Return (x, y) of the center of cell containing provided text 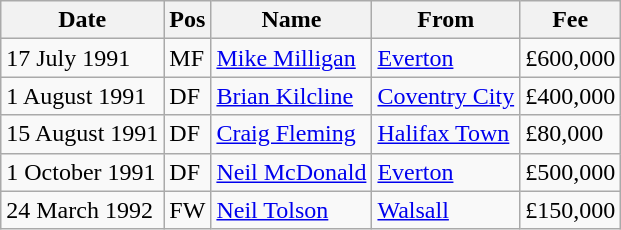
£400,000 (570, 96)
Brian Kilcline (292, 96)
15 August 1991 (82, 134)
Fee (570, 20)
£80,000 (570, 134)
Neil Tolson (292, 210)
1 August 1991 (82, 96)
Neil McDonald (292, 172)
Mike Milligan (292, 58)
24 March 1992 (82, 210)
Craig Fleming (292, 134)
FW (188, 210)
Walsall (446, 210)
£150,000 (570, 210)
Pos (188, 20)
MF (188, 58)
Name (292, 20)
£600,000 (570, 58)
17 July 1991 (82, 58)
1 October 1991 (82, 172)
From (446, 20)
Coventry City (446, 96)
£500,000 (570, 172)
Halifax Town (446, 134)
Date (82, 20)
